Detect which cell encompasses the target text, then output its (X, Y) center coordinate. 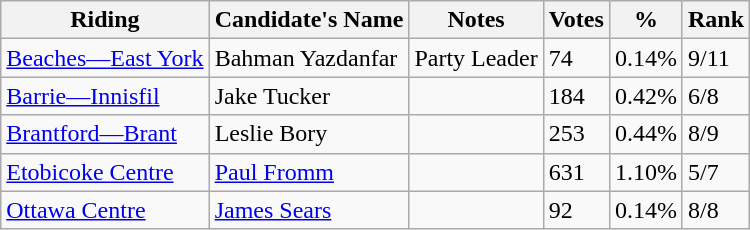
Candidate's Name (309, 20)
Rank (716, 20)
Party Leader (476, 58)
8/9 (716, 134)
James Sears (309, 210)
184 (576, 96)
5/7 (716, 172)
631 (576, 172)
9/11 (716, 58)
Riding (105, 20)
Etobicoke Centre (105, 172)
% (646, 20)
Notes (476, 20)
Leslie Bory (309, 134)
74 (576, 58)
6/8 (716, 96)
Brantford—Brant (105, 134)
Ottawa Centre (105, 210)
Votes (576, 20)
Jake Tucker (309, 96)
0.44% (646, 134)
253 (576, 134)
92 (576, 210)
1.10% (646, 172)
8/8 (716, 210)
Barrie—Innisfil (105, 96)
0.42% (646, 96)
Bahman Yazdanfar (309, 58)
Beaches—East York (105, 58)
Paul Fromm (309, 172)
